From the cell containing the given text, extract its center point as (X, Y) coordinate. 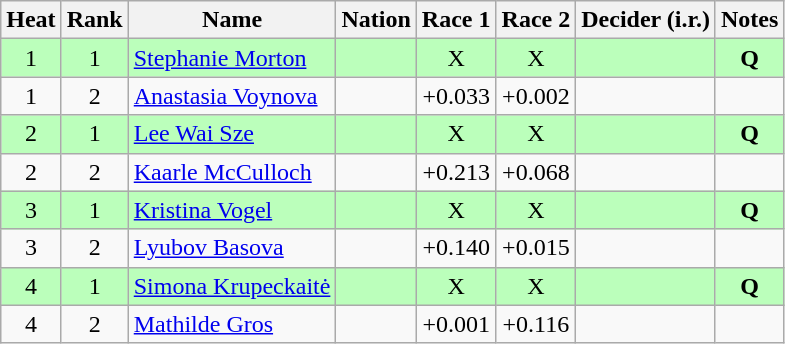
+0.068 (536, 172)
+0.213 (456, 172)
+0.015 (536, 248)
Nation (376, 20)
Name (232, 20)
Notes (749, 20)
Heat (31, 20)
Race 1 (456, 20)
Simona Krupeckaitė (232, 286)
Kristina Vogel (232, 210)
+0.116 (536, 324)
Kaarle McCulloch (232, 172)
Decider (i.r.) (646, 20)
Mathilde Gros (232, 324)
Anastasia Voynova (232, 96)
Stephanie Morton (232, 58)
Rank (94, 20)
+0.001 (456, 324)
+0.033 (456, 96)
Lyubov Basova (232, 248)
Lee Wai Sze (232, 134)
Race 2 (536, 20)
+0.002 (536, 96)
+0.140 (456, 248)
